Identify which cell holds the provided text, then report its (X, Y) central coordinate. 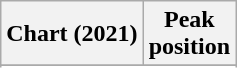
Chart (2021) (72, 34)
Peakposition (189, 34)
